Find where the given text appears and provide that cell's center as [X, Y] coordinate. 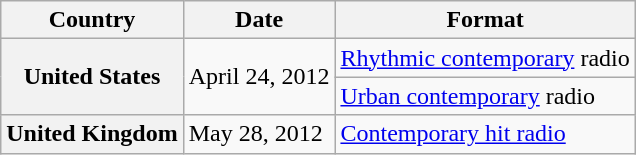
United States [92, 77]
April 24, 2012 [259, 77]
Rhythmic contemporary radio [485, 58]
Format [485, 20]
Country [92, 20]
United Kingdom [92, 134]
May 28, 2012 [259, 134]
Urban contemporary radio [485, 96]
Contemporary hit radio [485, 134]
Date [259, 20]
